Search for the cell housing the specified text and yield its [X, Y] center coordinate. 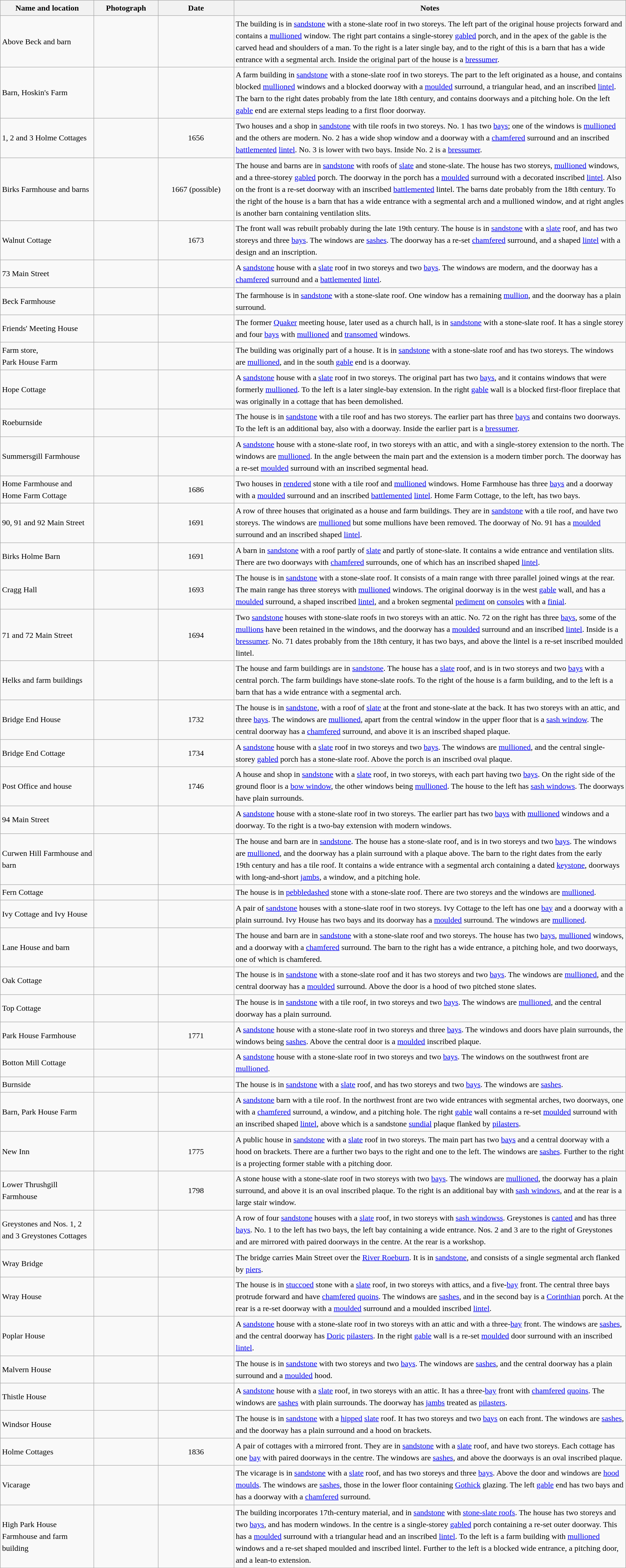
Summersgill Farmhouse [47, 456]
Date [196, 8]
Post Office and house [47, 786]
Notes [430, 8]
Vicarage [47, 1485]
Roeburnside [47, 423]
The farmhouse is in sandstone with a stone-slate roof. One window has a remaining mullion, and the doorway has a plain surround. [430, 301]
1746 [196, 786]
Lower Thrushgill Farmhouse [47, 1190]
Friends' Meeting House [47, 328]
1732 [196, 719]
1694 [196, 635]
1775 [196, 1151]
Cragg Hall [47, 590]
Wray House [47, 1297]
90, 91 and 92 Main Street [47, 523]
A sandstone house with a stone-slate roof in two storeys and two bays. The windows on the southwest front are mullioned. [430, 1063]
New Inn [47, 1151]
Farm store,Park House Farm [47, 356]
Top Cottage [47, 1008]
Holme Cottages [47, 1451]
Wray Bridge [47, 1263]
Malvern House [47, 1369]
Beck Farmhouse [47, 301]
Bridge End Cottage [47, 753]
1798 [196, 1190]
1667 (possible) [196, 189]
Birks Farmhouse and barns [47, 189]
1686 [196, 490]
The house is in sandstone with a tile roof, in two storeys and two bays. The windows are mullioned, and the central doorway has a plain surround. [430, 1008]
The bridge carries Main Street over the River Roeburn. It is in sandstone, and consists of a single segmental arch flanked by piers. [430, 1263]
Photograph [126, 8]
71 and 72 Main Street [47, 635]
Ivy Cottage and Ivy House [47, 914]
Helks and farm buildings [47, 680]
Oak Cottage [47, 980]
Barn, Park House Farm [47, 1112]
Poplar House [47, 1336]
Above Beck and barn [47, 42]
Birks Holme Barn [47, 556]
1836 [196, 1451]
Lane House and barn [47, 947]
Curwen Hill Farmhouse and barn [47, 859]
Park House Farmhouse [47, 1036]
1734 [196, 753]
Burnside [47, 1085]
Home Farmhouse and Home Farm Cottage [47, 490]
1673 [196, 240]
1771 [196, 1036]
Fern Cottage [47, 893]
Barn, Hoskin's Farm [47, 92]
Bridge End House [47, 719]
High Park House Farmhouse and farm building [47, 1537]
Name and location [47, 8]
The house is in sandstone with two storeys and two bays. The windows are sashes, and the central doorway has a plain surround and a moulded hood. [430, 1369]
The house is in sandstone with a slate roof, and has two storeys and two bays. The windows are sashes. [430, 1085]
73 Main Street [47, 273]
Thistle House [47, 1397]
94 Main Street [47, 820]
1693 [196, 590]
Walnut Cottage [47, 240]
1656 [196, 138]
Hope Cottage [47, 389]
1, 2 and 3 Holme Cottages [47, 138]
The house is in pebbledashed stone with a stone-slate roof. There are two storeys and the windows are mullioned. [430, 893]
Botton Mill Cottage [47, 1063]
Greystones and Nos. 1, 2 and 3 Greystones Cottages [47, 1230]
Windsor House [47, 1424]
